Return (x, y) of the center of cell containing provided text 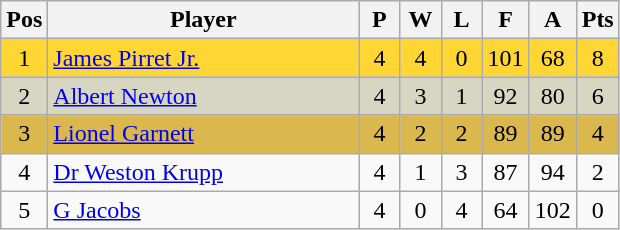
A (552, 20)
Player (204, 20)
87 (506, 172)
L (462, 20)
Pos (24, 20)
Dr Weston Krupp (204, 172)
101 (506, 58)
P (380, 20)
68 (552, 58)
80 (552, 96)
92 (506, 96)
F (506, 20)
8 (598, 58)
G Jacobs (204, 210)
64 (506, 210)
Albert Newton (204, 96)
W (420, 20)
94 (552, 172)
James Pirret Jr. (204, 58)
Lionel Garnett (204, 134)
102 (552, 210)
Pts (598, 20)
6 (598, 96)
5 (24, 210)
